Find where the given text appears and provide that cell's center as (X, Y) coordinate. 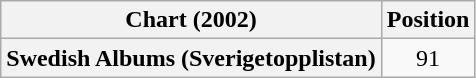
Position (428, 20)
Chart (2002) (191, 20)
91 (428, 58)
Swedish Albums (Sverigetopplistan) (191, 58)
